Determine the (x, y) coordinate at the center of the cell enclosing the given text.  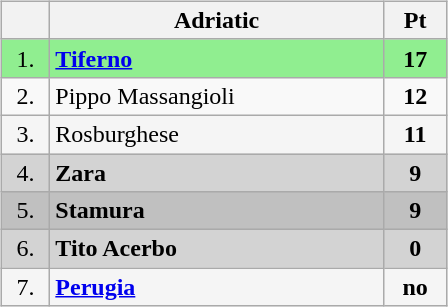
1. (26, 58)
Perugia (217, 287)
Tito Acerbo (217, 249)
Rosburghese (217, 134)
3. (26, 134)
Tiferno (217, 58)
12 (415, 96)
Adriatic (217, 20)
11 (415, 134)
5. (26, 211)
6. (26, 249)
4. (26, 173)
no (415, 287)
17 (415, 58)
2. (26, 96)
0 (415, 249)
Zara (217, 173)
Pippo Massangioli (217, 96)
7. (26, 287)
Stamura (217, 211)
Pt (415, 20)
